Return the (x, y) coordinate for the center point of the cell that contains the specified text.  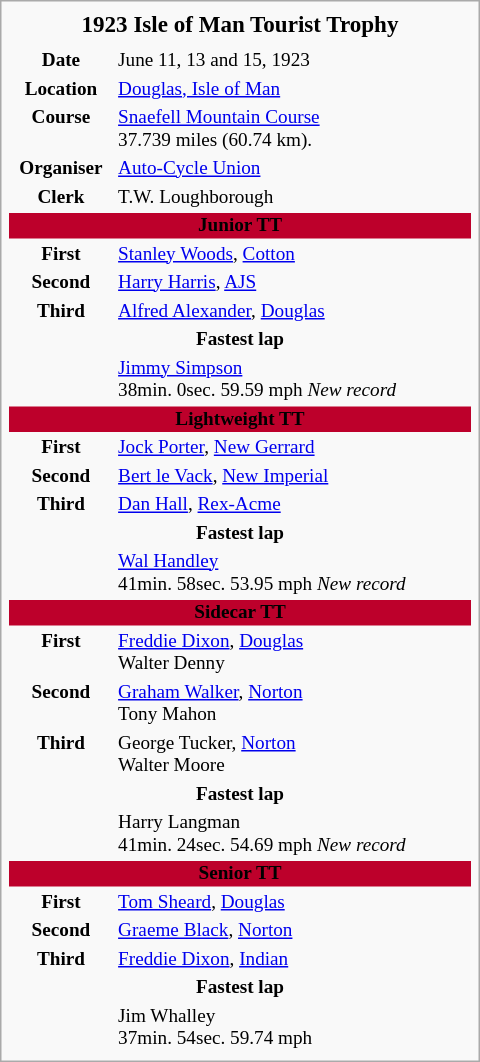
T.W. Loughborough (294, 197)
Snaefell Mountain Course 37.739 miles (60.74 km). (294, 128)
Jimmy Simpson 38min. 0sec. 59.59 mph New record (294, 379)
Jim Whalley 37min. 54sec. 59.74 mph (294, 1027)
Harry Langman 41min. 24sec. 54.69 mph New record (294, 833)
Lightweight TT (240, 419)
Harry Harris, AJS (294, 282)
Course (60, 128)
Clerk (60, 197)
1923 Isle of Man Tourist Trophy (240, 23)
Bert le Vack, New Imperial (294, 476)
Stanley Woods, Cotton (294, 254)
Junior TT (240, 225)
Auto-Cycle Union (294, 168)
Date (60, 60)
Freddie Dixon, Indian (294, 959)
Douglas, Isle of Man (294, 89)
Sidecar TT (240, 612)
Wal Handley 41min. 58sec. 53.95 mph New record (294, 572)
Graeme Black, Norton (294, 930)
Graham Walker, Norton Tony Mahon (294, 703)
George Tucker, Norton Walter Moore (294, 754)
Alfred Alexander, Douglas (294, 311)
Tom Sheard, Douglas (294, 902)
Organiser (60, 168)
Jock Porter, New Gerrard (294, 447)
Dan Hall, Rex-Acme (294, 504)
Location (60, 89)
Senior TT (240, 873)
Freddie Dixon, Douglas Walter Denny (294, 652)
June 11, 13 and 15, 1923 (294, 60)
